Locate the cell with the specified text and output its (X, Y) center coordinate. 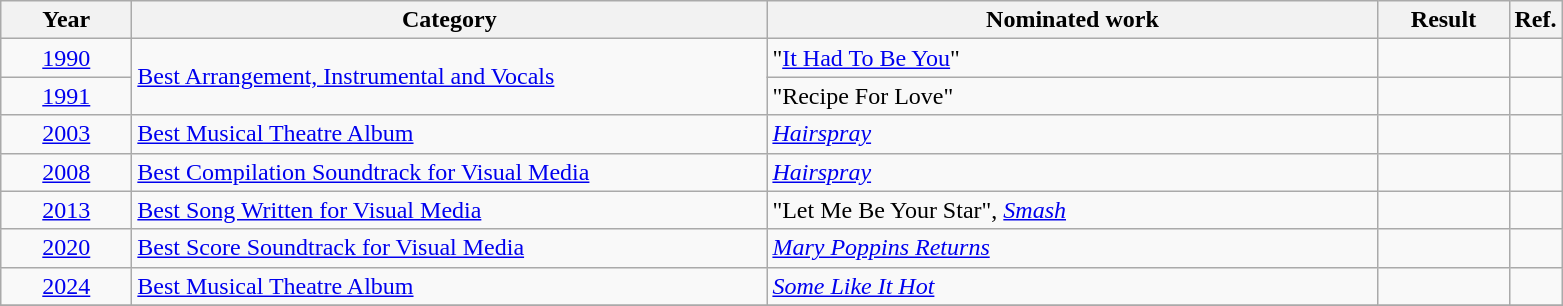
2008 (66, 172)
2003 (66, 134)
Category (450, 20)
"It Had To Be You" (1072, 58)
Result (1444, 20)
1990 (66, 58)
2024 (66, 286)
2020 (66, 248)
1991 (66, 96)
Mary Poppins Returns (1072, 248)
"Recipe For Love" (1072, 96)
"Let Me Be Your Star", Smash (1072, 210)
2013 (66, 210)
Best Compilation Soundtrack for Visual Media (450, 172)
Year (66, 20)
Nominated work (1072, 20)
Best Score Soundtrack for Visual Media (450, 248)
Best Arrangement, Instrumental and Vocals (450, 77)
Ref. (1536, 20)
Best Song Written for Visual Media (450, 210)
Some Like It Hot (1072, 286)
